Capture the cell that displays the provided text and extract its (x, y) central coordinate. 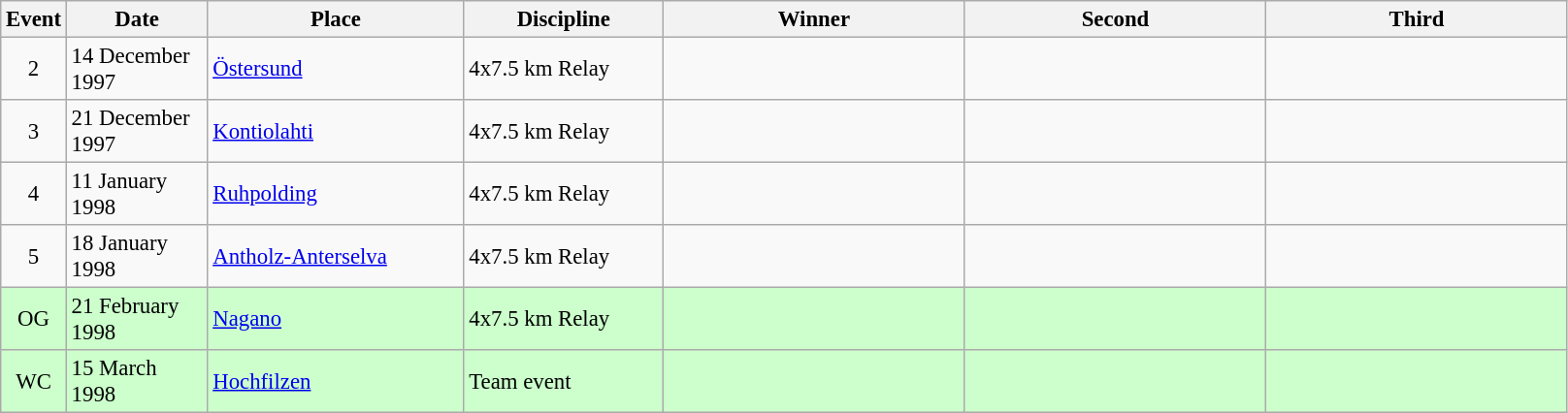
Date (137, 19)
11 January 1998 (137, 194)
5 (34, 256)
Discipline (564, 19)
21 December 1997 (137, 132)
OG (34, 320)
Östersund (336, 70)
18 January 1998 (137, 256)
Nagano (336, 320)
Place (336, 19)
2 (34, 70)
Third (1417, 19)
Kontiolahti (336, 132)
21 February 1998 (137, 320)
Ruhpolding (336, 194)
Antholz-Anterselva (336, 256)
3 (34, 132)
4 (34, 194)
Event (34, 19)
14 December 1997 (137, 70)
Winner (815, 19)
Second (1116, 19)
